For the text-containing cell, return its midpoint in [x, y] coordinate format. 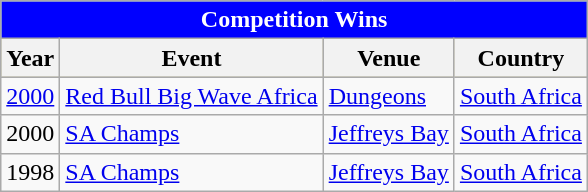
Event [192, 58]
Competition Wins [294, 20]
Red Bull Big Wave Africa [192, 96]
Country [520, 58]
Year [30, 58]
1998 [30, 172]
Dungeons [388, 96]
Venue [388, 58]
